Pinpoint the cell where the given text exists, returning its [X, Y] midpoint coordinate. 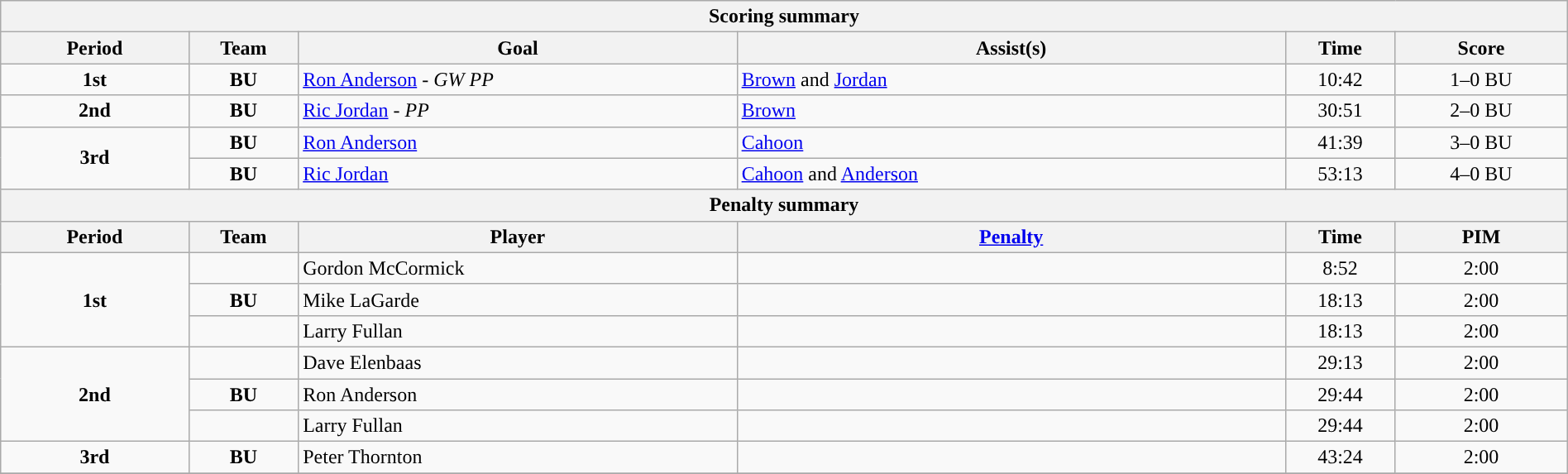
Ric Jordan - PP [518, 111]
29:13 [1340, 362]
Player [518, 237]
8:52 [1340, 268]
Goal [518, 48]
Scoring summary [784, 17]
PIM [1481, 237]
Gordon McCormick [518, 268]
43:24 [1340, 457]
Ron Anderson - GW PP [518, 79]
Cahoon and Anderson [1011, 174]
Dave Elenbaas [518, 362]
Brown [1011, 111]
41:39 [1340, 142]
3–0 BU [1481, 142]
2–0 BU [1481, 111]
53:13 [1340, 174]
1–0 BU [1481, 79]
Mike LaGarde [518, 299]
Cahoon [1011, 142]
4–0 BU [1481, 174]
Score [1481, 48]
Penalty summary [784, 205]
Assist(s) [1011, 48]
Ric Jordan [518, 174]
30:51 [1340, 111]
10:42 [1340, 79]
Penalty [1011, 237]
Brown and Jordan [1011, 79]
Peter Thornton [518, 457]
